Extract the [x, y] coordinate from the center of the cell holding the provided text.  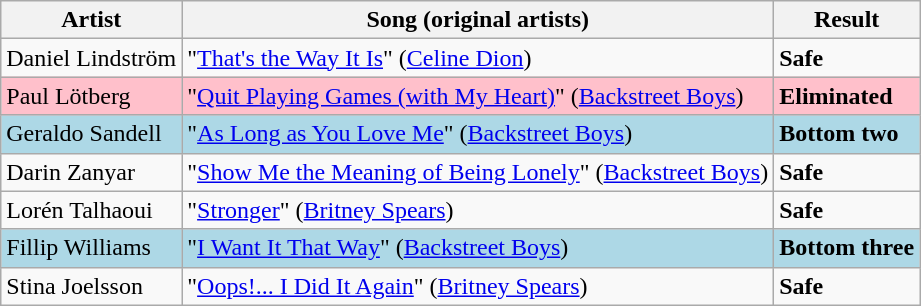
"As Long as You Love Me" (Backstreet Boys) [478, 134]
Bottom two [847, 134]
Bottom three [847, 248]
Lorén Talhaoui [92, 210]
Eliminated [847, 96]
Result [847, 20]
"That's the Way It Is" (Celine Dion) [478, 58]
"Show Me the Meaning of Being Lonely" (Backstreet Boys) [478, 172]
"I Want It That Way" (Backstreet Boys) [478, 248]
"Oops!... I Did It Again" (Britney Spears) [478, 286]
"Stronger" (Britney Spears) [478, 210]
Song (original artists) [478, 20]
Paul Lötberg [92, 96]
Artist [92, 20]
Geraldo Sandell [92, 134]
Fillip Williams [92, 248]
Stina Joelsson [92, 286]
"Quit Playing Games (with My Heart)" (Backstreet Boys) [478, 96]
Darin Zanyar [92, 172]
Daniel Lindström [92, 58]
